Output the [X, Y] coordinate of the center of the cell containing the given text.  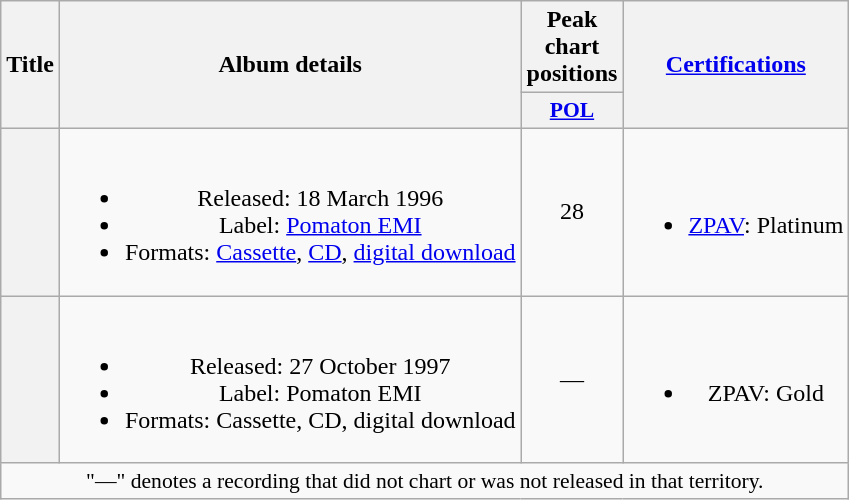
28 [572, 212]
— [572, 380]
ZPAV: Platinum [736, 212]
POL [572, 111]
Released: 18 March 1996Label: Pomaton EMIFormats: Cassette, CD, digital download [290, 212]
ZPAV: Gold [736, 380]
Certifications [736, 65]
Released: 27 October 1997Label: Pomaton EMIFormats: Cassette, CD, digital download [290, 380]
Peak chart positions [572, 47]
Album details [290, 65]
"—" denotes a recording that did not chart or was not released in that territory. [425, 481]
Title [30, 65]
